Determine the [X, Y] coordinate at the center of the cell enclosing the given text.  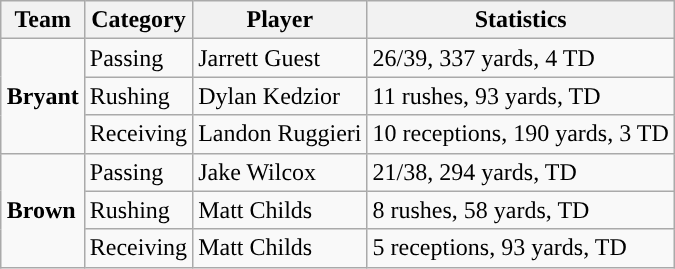
11 rushes, 93 yards, TD [520, 96]
Jarrett Guest [280, 58]
Category [138, 20]
5 receptions, 93 yards, TD [520, 248]
Brown [42, 210]
Team [42, 20]
10 receptions, 190 yards, 3 TD [520, 134]
Bryant [42, 96]
8 rushes, 58 yards, TD [520, 210]
Landon Ruggieri [280, 134]
Player [280, 20]
26/39, 337 yards, 4 TD [520, 58]
Dylan Kedzior [280, 96]
21/38, 294 yards, TD [520, 172]
Jake Wilcox [280, 172]
Statistics [520, 20]
